Provide the [X, Y] coordinate of the cell's center where the given text is located.  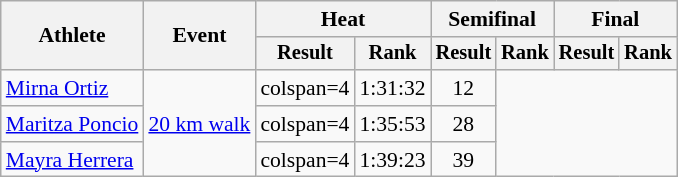
1:31:32 [392, 88]
Maritza Poncio [72, 124]
28 [464, 124]
Event [199, 36]
12 [464, 88]
1:35:53 [392, 124]
Final [616, 19]
Heat [342, 19]
20 km walk [199, 124]
Semifinal [492, 19]
Mirna Ortiz [72, 88]
Athlete [72, 36]
